From the cell containing the given text, extract its center point as [x, y] coordinate. 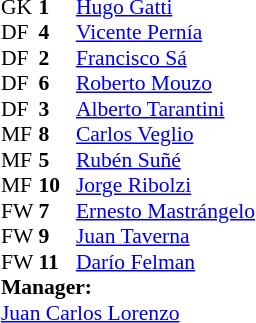
Manager: [128, 287]
6 [57, 83]
Vicente Pernía [166, 33]
Rubén Suñé [166, 160]
7 [57, 211]
3 [57, 109]
Roberto Mouzo [166, 83]
Alberto Tarantini [166, 109]
9 [57, 237]
Carlos Veglio [166, 135]
2 [57, 58]
Darío Felman [166, 262]
Juan Taverna [166, 237]
5 [57, 160]
8 [57, 135]
Francisco Sá [166, 58]
10 [57, 185]
Jorge Ribolzi [166, 185]
4 [57, 33]
11 [57, 262]
Ernesto Mastrángelo [166, 211]
